Pinpoint the cell where the given text exists, returning its [X, Y] midpoint coordinate. 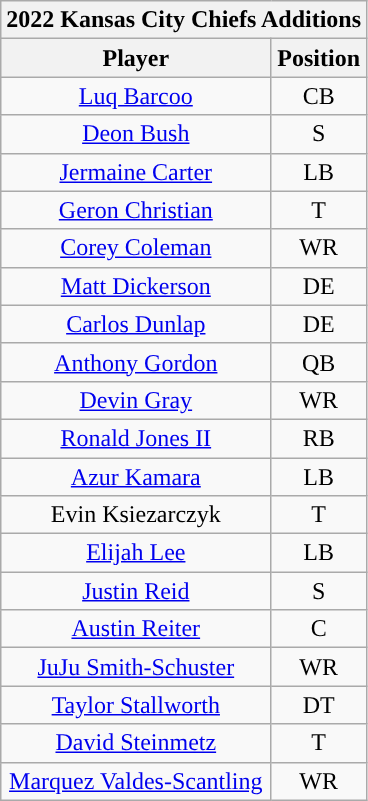
2022 Kansas City Chiefs Additions [184, 20]
RB [319, 438]
Devin Gray [136, 400]
Player [136, 58]
Justin Reid [136, 591]
Jermaine Carter [136, 172]
Anthony Gordon [136, 362]
Matt Dickerson [136, 286]
Deon Bush [136, 134]
Corey Coleman [136, 248]
Elijah Lee [136, 553]
DT [319, 705]
QB [319, 362]
JuJu Smith-Schuster [136, 667]
CB [319, 96]
Marquez Valdes-Scantling [136, 781]
Azur Kamara [136, 477]
Ronald Jones II [136, 438]
C [319, 629]
Austin Reiter [136, 629]
Luq Barcoo [136, 96]
Taylor Stallworth [136, 705]
David Steinmetz [136, 743]
Carlos Dunlap [136, 324]
Evin Ksiezarczyk [136, 515]
Geron Christian [136, 210]
Position [319, 58]
